Detect which cell encompasses the target text, then output its [X, Y] center coordinate. 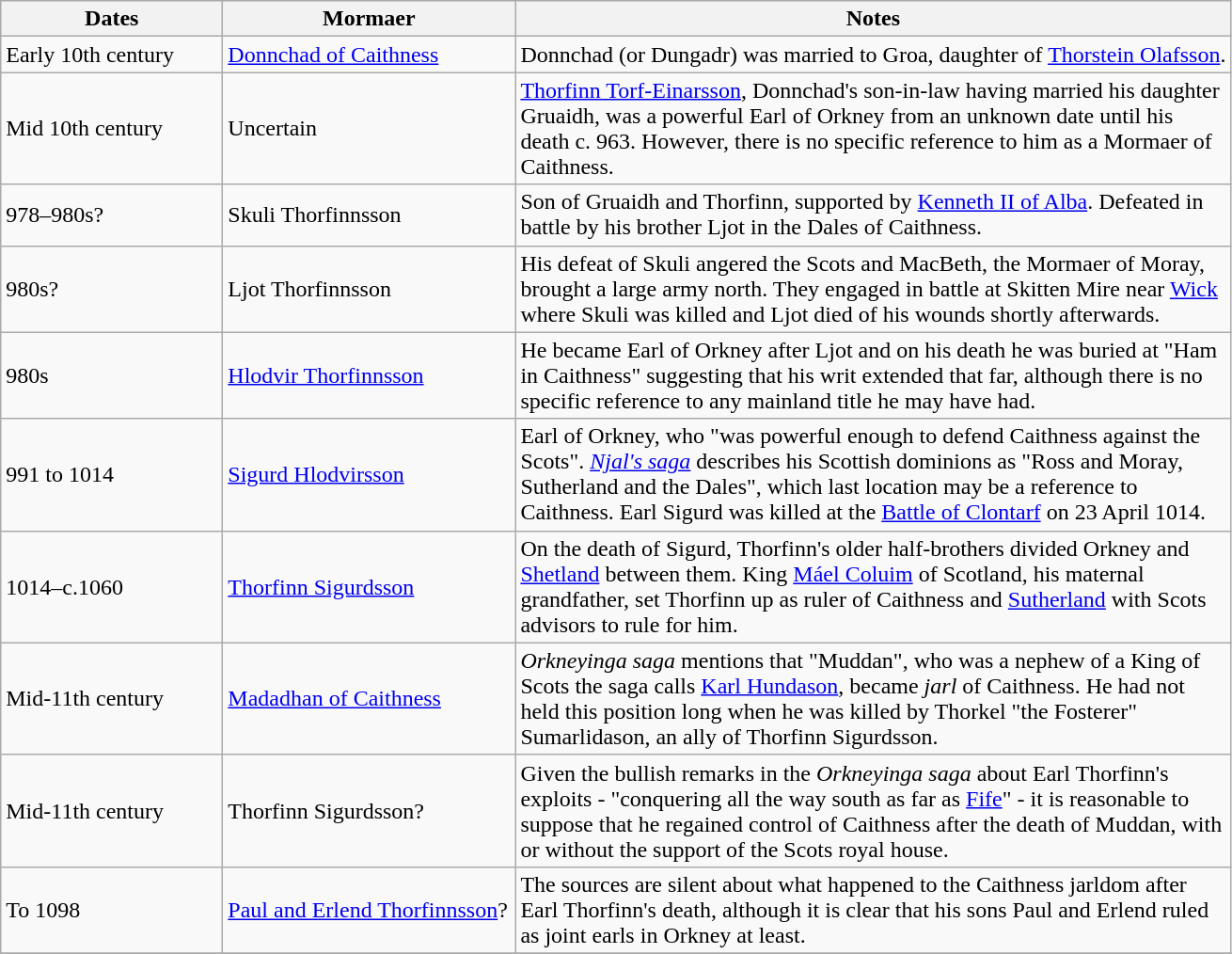
978–980s? [112, 215]
1014–c.1060 [112, 587]
Hlodvir Thorfinnsson [369, 375]
Paul and Erlend Thorfinnsson? [369, 910]
Donnchad (or Dungadr) was married to Groa, daughter of Thorstein Olafsson. [873, 55]
Ljot Thorfinnsson [369, 289]
Thorfinn Sigurdsson [369, 587]
Mid 10th century [112, 128]
980s [112, 375]
991 to 1014 [112, 474]
Mormaer [369, 19]
Early 10th century [112, 55]
Uncertain [369, 128]
Madadhan of Caithness [369, 698]
Dates [112, 19]
Skuli Thorfinnsson [369, 215]
Sigurd Hlodvirsson [369, 474]
To 1098 [112, 910]
Son of Gruaidh and Thorfinn, supported by Kenneth II of Alba. Defeated in battle by his brother Ljot in the Dales of Caithness. [873, 215]
Thorfinn Sigurdsson? [369, 811]
980s? [112, 289]
Notes [873, 19]
Donnchad of Caithness [369, 55]
